Pinpoint the cell where the given text exists, returning its (x, y) midpoint coordinate. 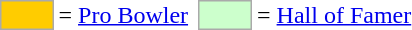
= Pro Bowler (124, 15)
